Identify which cell holds the provided text, then report its [X, Y] central coordinate. 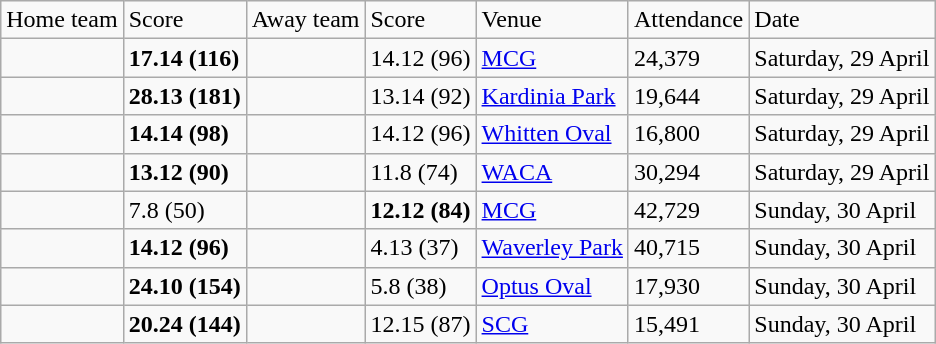
24,379 [688, 58]
16,800 [688, 134]
17.14 (116) [184, 58]
5.8 (38) [420, 286]
Venue [552, 20]
4.13 (37) [420, 248]
Whitten Oval [552, 134]
Away team [306, 20]
19,644 [688, 96]
Optus Oval [552, 286]
Home team [62, 20]
13.12 (90) [184, 172]
13.14 (92) [420, 96]
11.8 (74) [420, 172]
Waverley Park [552, 248]
15,491 [688, 324]
42,729 [688, 210]
12.12 (84) [420, 210]
17,930 [688, 286]
Kardinia Park [552, 96]
WACA [552, 172]
24.10 (154) [184, 286]
14.14 (98) [184, 134]
30,294 [688, 172]
12.15 (87) [420, 324]
Date [842, 20]
20.24 (144) [184, 324]
40,715 [688, 248]
Attendance [688, 20]
28.13 (181) [184, 96]
7.8 (50) [184, 210]
SCG [552, 324]
